Scan for the cell matching the given text and deliver its (X, Y) coordinate at center. 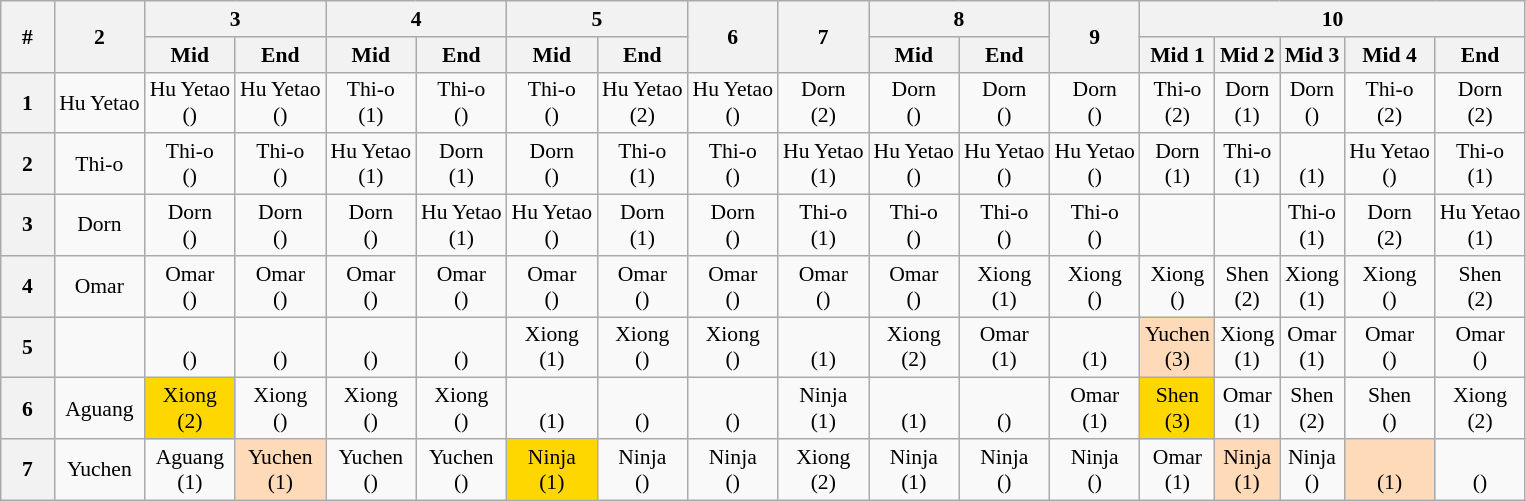
8 (958, 19)
Yuchen(1) (280, 470)
9 (1094, 36)
Hu Yetao (99, 102)
Shen(3) (1178, 408)
Mid 1 (1178, 55)
1 (28, 102)
Shen() (1389, 408)
10 (1332, 19)
Dorn (99, 226)
Mid 2 (1248, 55)
Mid 3 (1312, 55)
Mid 4 (1389, 55)
Omar (99, 286)
# (28, 36)
Hu Yetao(2) (642, 102)
Thi-o (99, 164)
Yuchen(3) (1178, 348)
Aguang (99, 408)
Aguang(1) (190, 470)
Yuchen (99, 470)
